Detect which cell encompasses the target text, then output its [x, y] center coordinate. 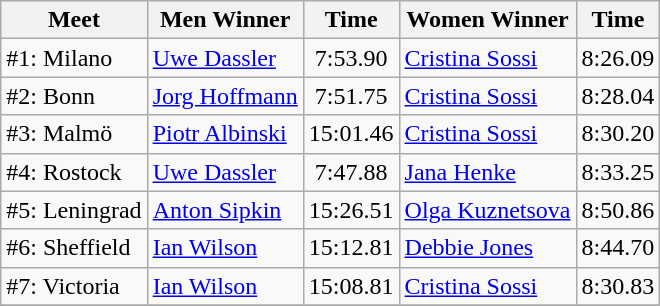
#3: Malmö [74, 134]
7:47.88 [351, 172]
#6: Sheffield [74, 248]
Anton Sipkin [225, 210]
8:30.20 [618, 134]
8:26.09 [618, 58]
#2: Bonn [74, 96]
#4: Rostock [74, 172]
15:01.46 [351, 134]
#5: Leningrad [74, 210]
15:26.51 [351, 210]
#1: Milano [74, 58]
#7: Victoria [74, 286]
Olga Kuznetsova [488, 210]
8:44.70 [618, 248]
8:30.83 [618, 286]
Debbie Jones [488, 248]
Piotr Albinski [225, 134]
15:12.81 [351, 248]
Jorg Hoffmann [225, 96]
Men Winner [225, 20]
15:08.81 [351, 286]
7:51.75 [351, 96]
8:28.04 [618, 96]
7:53.90 [351, 58]
Women Winner [488, 20]
Jana Henke [488, 172]
8:33.25 [618, 172]
8:50.86 [618, 210]
Meet [74, 20]
